Detect which cell encompasses the target text, then output its (x, y) center coordinate. 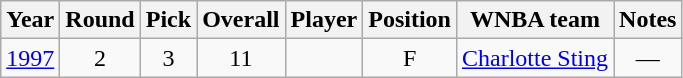
Pick (168, 20)
WNBA team (534, 20)
1997 (30, 58)
— (648, 58)
Player (324, 20)
11 (241, 58)
2 (100, 58)
Overall (241, 20)
3 (168, 58)
Round (100, 20)
F (410, 58)
Charlotte Sting (534, 58)
Year (30, 20)
Position (410, 20)
Notes (648, 20)
